Locate the cell with the specified text and output its [x, y] center coordinate. 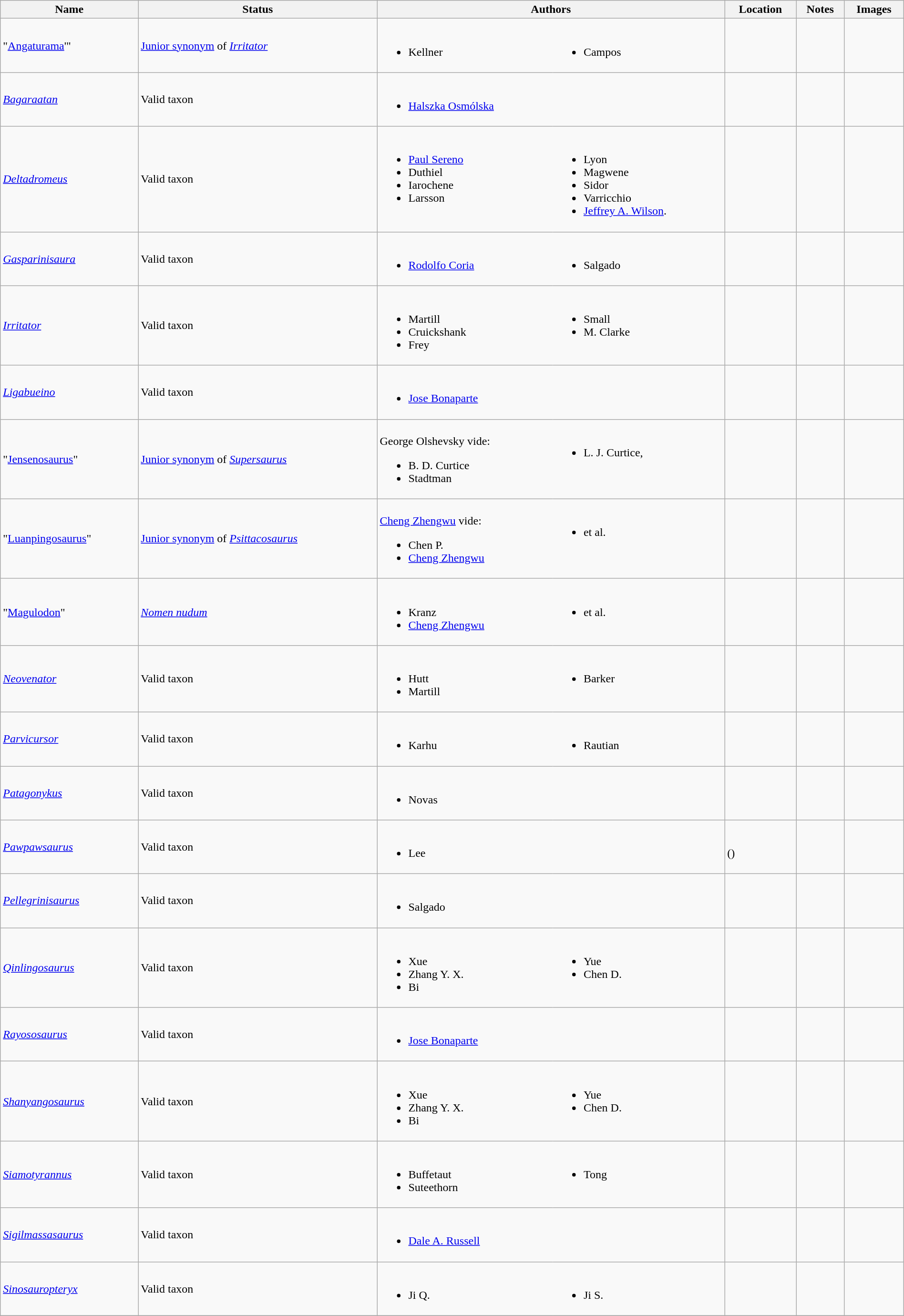
KranzCheng Zhengwu [465, 612]
Rodolfo Coria [465, 258]
Nomen nudum [257, 612]
Barker [639, 679]
"Luanpingosaurus" [70, 539]
Location [760, 10]
Gasparinisaura [70, 258]
Neovenator [70, 679]
Cheng Zhengwu vide:Chen P.Cheng Zhengwu [465, 539]
Notes [820, 10]
Campos [639, 46]
LyonMagweneSidorVarricchioJeffrey A. Wilson. [639, 179]
Lee [465, 847]
"Jensenosaurus" [70, 459]
Rautian [639, 739]
Shanyangosaurus [70, 1101]
Deltadromeus [70, 179]
BuffetautSuteethorn [465, 1174]
Karhu [465, 739]
Patagonykus [70, 792]
Novas [465, 792]
Sinosauropteryx [70, 1288]
Pellegrinisaurus [70, 901]
() [760, 847]
Irritator [70, 325]
Dale A. Russell [465, 1235]
"Angaturama'" [70, 46]
Authors [551, 10]
Ji Q. [465, 1288]
Siamotyrannus [70, 1174]
Images [874, 10]
Rayososaurus [70, 1035]
L. J. Curtice, [639, 459]
Ji S. [639, 1288]
George Olshevsky vide:B. D. CurticeStadtman [465, 459]
Junior synonym of Psittacosaurus [257, 539]
SmallM. Clarke [639, 325]
Junior synonym of Supersaurus [257, 459]
"Magulodon" [70, 612]
Ligabueino [70, 392]
Kellner [465, 46]
Name [70, 10]
Qinlingosaurus [70, 968]
Status [257, 10]
Tong [639, 1174]
MartillCruickshankFrey [465, 325]
Pawpawsaurus [70, 847]
Sigilmassasaurus [70, 1235]
Junior synonym of Irritator [257, 46]
HuttMartill [465, 679]
Halszka Osmólska [465, 99]
Bagaraatan [70, 99]
Parvicursor [70, 739]
Paul SerenoDuthielIarocheneLarsson [465, 179]
